Return [x, y] of the center of cell containing provided text 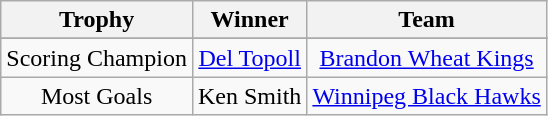
Most Goals [97, 96]
Trophy [97, 20]
Del Topoll [249, 58]
Team [426, 20]
Brandon Wheat Kings [426, 58]
Winner [249, 20]
Winnipeg Black Hawks [426, 96]
Scoring Champion [97, 58]
Ken Smith [249, 96]
